For the text-containing cell, return its midpoint in (x, y) coordinate format. 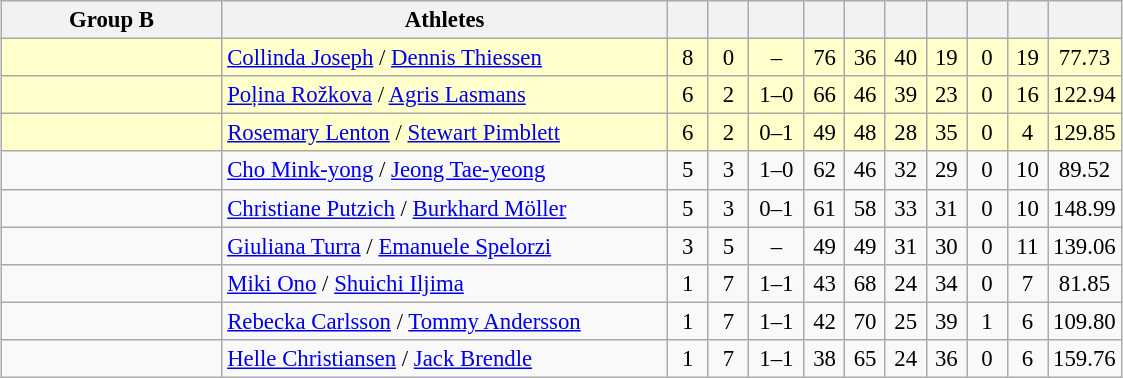
38 (824, 358)
139.06 (1084, 246)
Group B (112, 20)
34 (946, 283)
68 (866, 283)
129.85 (1084, 133)
35 (946, 133)
159.76 (1084, 358)
65 (866, 358)
8 (688, 58)
Helle Christiansen / Jack Brendle (445, 358)
Rosemary Lenton / Stewart Pimblett (445, 133)
Athletes (445, 20)
40 (906, 58)
Cho Mink-yong / Jeong Tae-yeong (445, 170)
23 (946, 95)
Collinda Joseph / Dennis Thiessen (445, 58)
61 (824, 208)
28 (906, 133)
33 (906, 208)
29 (946, 170)
Rebecka Carlsson / Tommy Andersson (445, 321)
42 (824, 321)
66 (824, 95)
122.94 (1084, 95)
4 (1028, 133)
77.73 (1084, 58)
32 (906, 170)
148.99 (1084, 208)
62 (824, 170)
25 (906, 321)
76 (824, 58)
16 (1028, 95)
109.80 (1084, 321)
81.85 (1084, 283)
Giuliana Turra / Emanuele Spelorzi (445, 246)
Miki Ono / Shuichi Iljima (445, 283)
43 (824, 283)
Poļina Rožkova / Agris Lasmans (445, 95)
58 (866, 208)
11 (1028, 246)
89.52 (1084, 170)
48 (866, 133)
30 (946, 246)
70 (866, 321)
Christiane Putzich / Burkhard Möller (445, 208)
